Detect which cell encompasses the target text, then output its [X, Y] center coordinate. 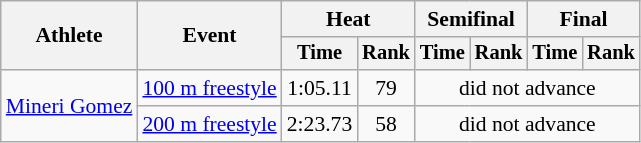
Event [209, 36]
100 m freestyle [209, 88]
Heat [348, 19]
Final [583, 19]
2:23.73 [320, 124]
79 [386, 88]
Athlete [70, 36]
200 m freestyle [209, 124]
Semifinal [471, 19]
58 [386, 124]
Mineri Gomez [70, 106]
1:05.11 [320, 88]
